For the text-containing cell, return its midpoint in [X, Y] coordinate format. 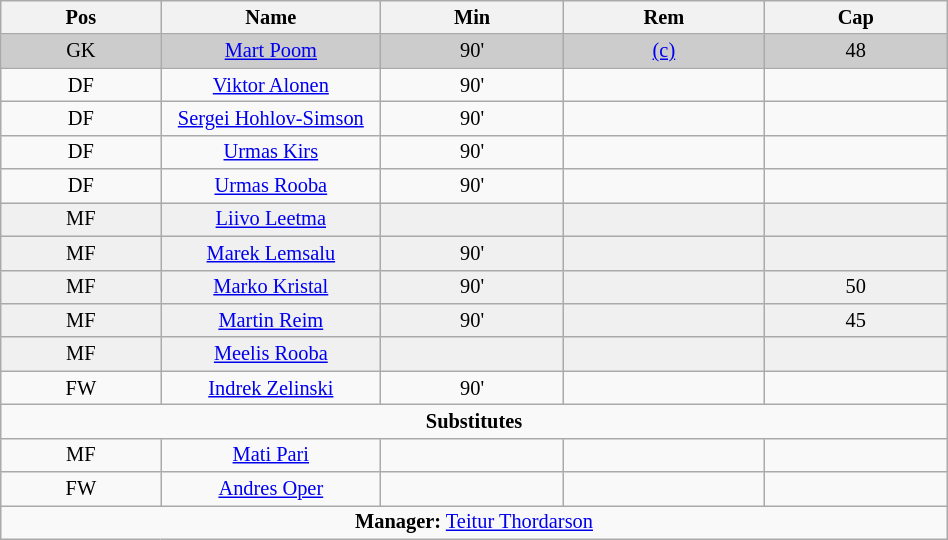
Liivo Leetma [271, 219]
45 [856, 320]
Marek Lemsalu [271, 253]
Urmas Kirs [271, 152]
48 [856, 51]
Manager: Teitur Thordarson [474, 522]
Cap [856, 17]
Meelis Rooba [271, 354]
Indrek Zelinski [271, 388]
Mati Pari [271, 455]
Rem [664, 17]
(c) [664, 51]
Marko Kristal [271, 287]
Urmas Rooba [271, 186]
Mart Poom [271, 51]
Min [472, 17]
Sergei Hohlov-Simson [271, 118]
Pos [81, 17]
Name [271, 17]
50 [856, 287]
Martin Reim [271, 320]
GK [81, 51]
Andres Oper [271, 489]
Substitutes [474, 421]
Viktor Alonen [271, 85]
